Determine the (x, y) coordinate at the center of the cell enclosing the given text.  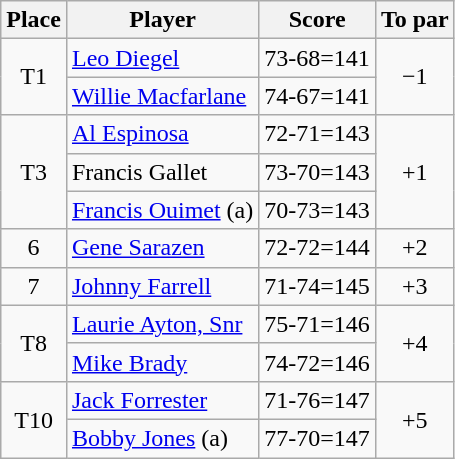
Francis Ouimet (a) (162, 210)
T10 (34, 419)
T1 (34, 77)
Jack Forrester (162, 400)
7 (34, 286)
+4 (414, 343)
+3 (414, 286)
To par (414, 20)
Gene Sarazen (162, 248)
Al Espinosa (162, 134)
Laurie Ayton, Snr (162, 324)
Place (34, 20)
75-71=146 (318, 324)
Score (318, 20)
71-74=145 (318, 286)
6 (34, 248)
Francis Gallet (162, 172)
+5 (414, 419)
Leo Diegel (162, 58)
−1 (414, 77)
73-70=143 (318, 172)
Mike Brady (162, 362)
71-76=147 (318, 400)
Player (162, 20)
74-67=141 (318, 96)
+2 (414, 248)
Johnny Farrell (162, 286)
73-68=141 (318, 58)
72-72=144 (318, 248)
74-72=146 (318, 362)
+1 (414, 172)
Bobby Jones (a) (162, 438)
Willie Macfarlane (162, 96)
T3 (34, 172)
T8 (34, 343)
70-73=143 (318, 210)
72-71=143 (318, 134)
77-70=147 (318, 438)
